Detect which cell encompasses the target text, then output its [x, y] center coordinate. 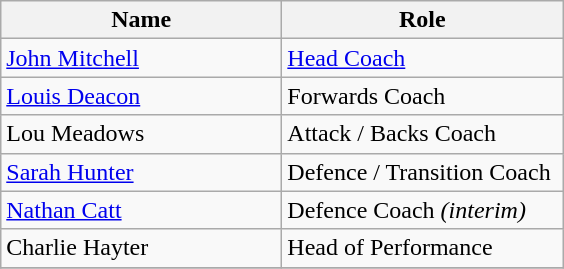
Louis Deacon [142, 96]
John Mitchell [142, 58]
Head Coach [422, 58]
Defence Coach (interim) [422, 210]
Lou Meadows [142, 134]
Name [142, 20]
Charlie Hayter [142, 248]
Forwards Coach [422, 96]
Role [422, 20]
Nathan Catt [142, 210]
Sarah Hunter [142, 172]
Head of Performance [422, 248]
Attack / Backs Coach [422, 134]
Defence / Transition Coach [422, 172]
